Provide the [X, Y] coordinate of the cell's center where the given text is located.  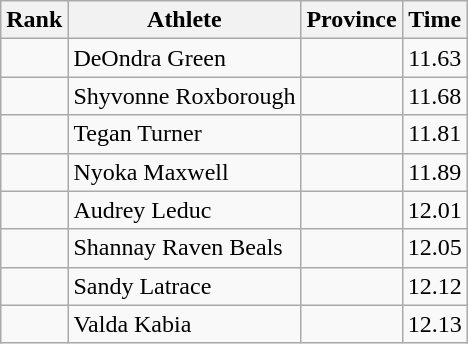
12.12 [434, 286]
12.13 [434, 324]
Province [352, 20]
12.01 [434, 210]
Valda Kabia [184, 324]
DeOndra Green [184, 58]
11.89 [434, 172]
11.68 [434, 96]
Shyvonne Roxborough [184, 96]
Audrey Leduc [184, 210]
Nyoka Maxwell [184, 172]
11.63 [434, 58]
12.05 [434, 248]
Sandy Latrace [184, 286]
Athlete [184, 20]
Shannay Raven Beals [184, 248]
Rank [34, 20]
Tegan Turner [184, 134]
11.81 [434, 134]
Time [434, 20]
